Find where the given text appears and provide that cell's center as [x, y] coordinate. 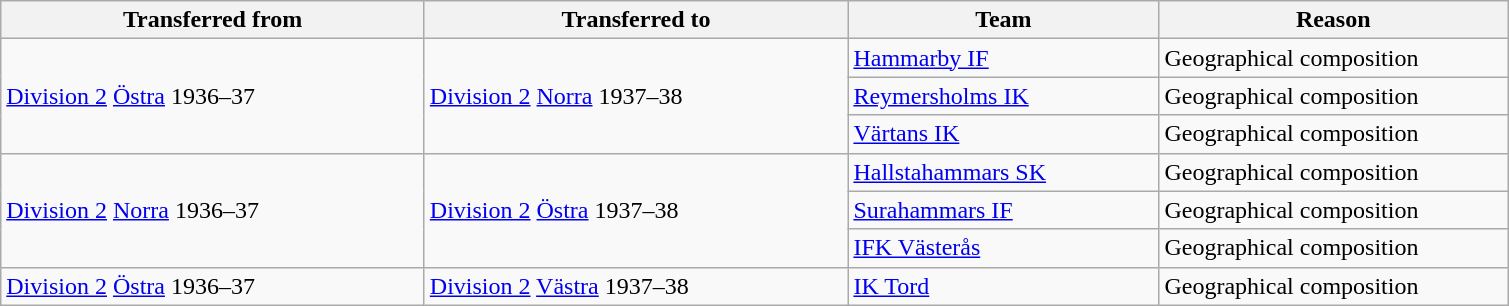
IFK Västerås [1004, 248]
IK Tord [1004, 286]
Transferred from [213, 20]
Team [1004, 20]
Transferred to [636, 20]
Division 2 Norra 1937–38 [636, 96]
Värtans IK [1004, 134]
Hammarby IF [1004, 58]
Surahammars IF [1004, 210]
Division 2 Östra 1937–38 [636, 210]
Division 2 Västra 1937–38 [636, 286]
Division 2 Norra 1936–37 [213, 210]
Reason [1334, 20]
Hallstahammars SK [1004, 172]
Reymersholms IK [1004, 96]
